Scan for the cell matching the given text and deliver its (X, Y) coordinate at center. 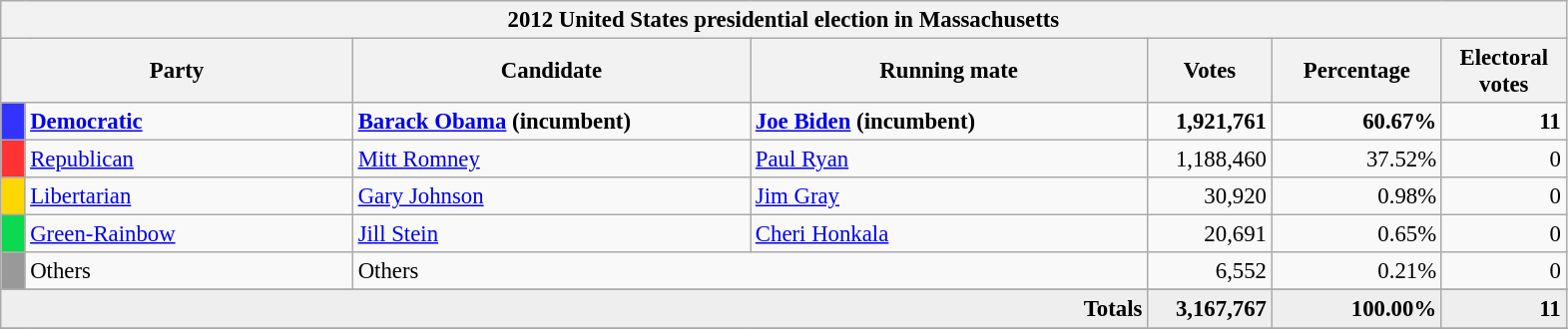
Democratic (189, 122)
Republican (189, 160)
Party (178, 72)
Paul Ryan (949, 160)
30,920 (1210, 196)
2012 United States presidential election in Massachusetts (784, 20)
1,921,761 (1210, 122)
3,167,767 (1210, 309)
1,188,460 (1210, 160)
Running mate (949, 72)
Cheri Honkala (949, 234)
Votes (1210, 72)
60.67% (1356, 122)
Jill Stein (551, 234)
Libertarian (189, 196)
37.52% (1356, 160)
20,691 (1210, 234)
Candidate (551, 72)
Totals (575, 309)
Mitt Romney (551, 160)
Gary Johnson (551, 196)
0.65% (1356, 234)
0.21% (1356, 272)
Electoral votes (1503, 72)
Green-Rainbow (189, 234)
Joe Biden (incumbent) (949, 122)
0.98% (1356, 196)
100.00% (1356, 309)
Percentage (1356, 72)
Jim Gray (949, 196)
Barack Obama (incumbent) (551, 122)
6,552 (1210, 272)
